Extract the [X, Y] coordinate from the center of the cell holding the provided text.  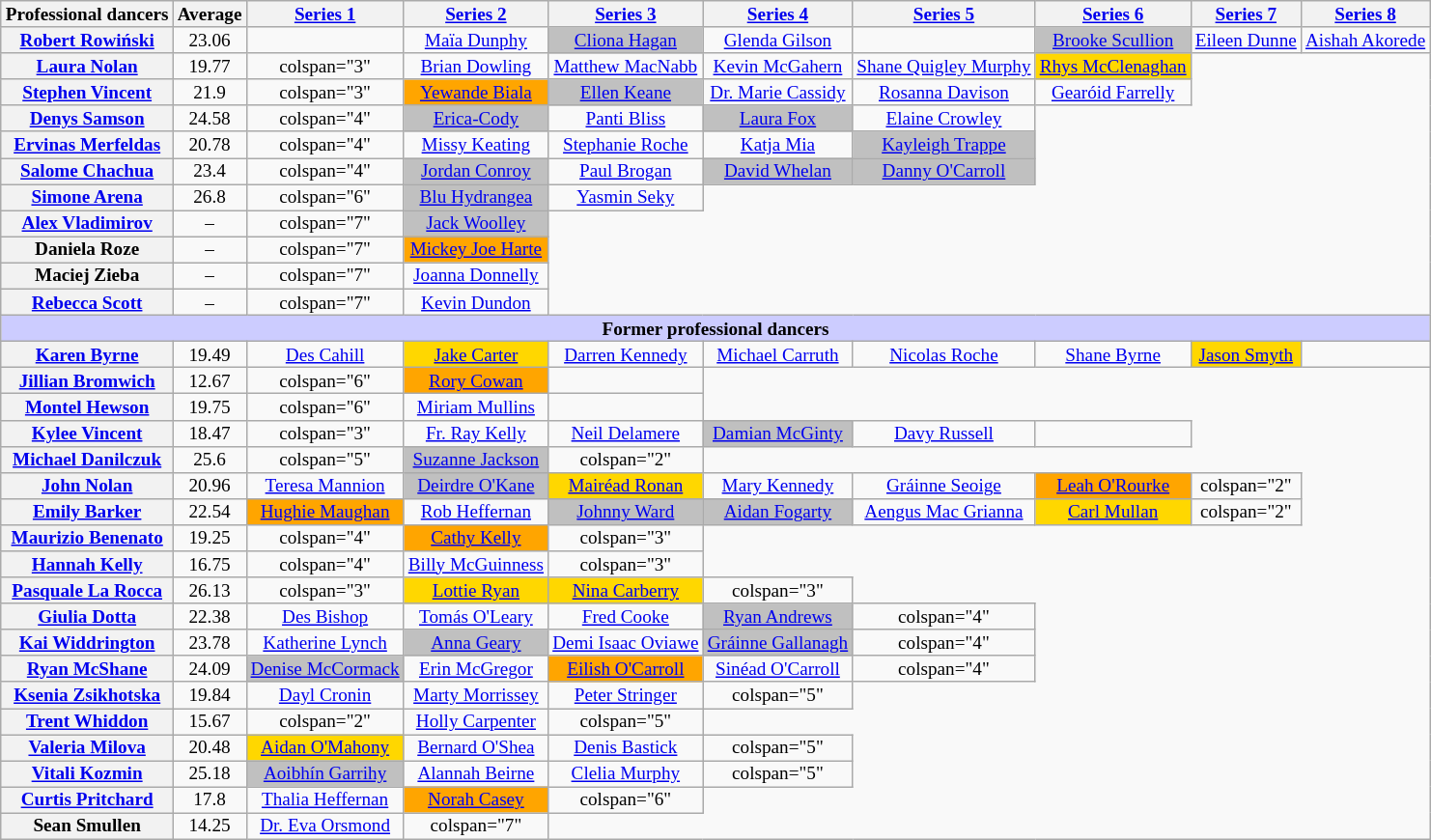
20.48 [210, 747]
Katherine Lynch [324, 643]
Dr. Marie Cassidy [778, 93]
Kayleigh Trappe [944, 145]
Jason Smyth [1246, 355]
Anna Geary [475, 643]
Rory Cowan [475, 380]
Simone Arena [87, 197]
20.96 [210, 485]
18.47 [210, 433]
24.58 [210, 118]
17.8 [210, 799]
Katja Mia [778, 145]
Series 2 [475, 14]
19.75 [210, 407]
Maciej Zieba [87, 276]
25.18 [210, 774]
Gráinne Seoige [944, 485]
Carl Mullan [1112, 512]
24.09 [210, 668]
Sean Smullen [87, 826]
Denis Bastick [626, 747]
Hannah Kelly [87, 564]
Eileen Dunne [1246, 41]
Davy Russell [944, 433]
Jillian Bromwich [87, 380]
Series 5 [944, 14]
Darren Kennedy [626, 355]
Demi Isaac Oviawe [626, 643]
Danny O'Carroll [944, 172]
Michael Carruth [778, 355]
Professional dancers [87, 14]
Shane Quigley Murphy [944, 66]
Brooke Scullion [1112, 41]
12.67 [210, 380]
Mary Kennedy [778, 485]
23.78 [210, 643]
Average [210, 14]
Sinéad O'Carroll [778, 668]
David Whelan [778, 172]
Montel Hewson [87, 407]
Teresa Mannion [324, 485]
Erin McGregor [475, 668]
14.25 [210, 826]
Giulia Dotta [87, 616]
Maïa Dunphy [475, 41]
Joanna Donnelly [475, 276]
Aoibhín Garrihy [324, 774]
John Nolan [87, 485]
Cliona Hagan [626, 41]
Glenda Gilson [778, 41]
Valeria Milova [87, 747]
Nina Carberry [626, 591]
Paul Brogan [626, 172]
Kevin McGahern [778, 66]
Des Bishop [324, 616]
Panti Bliss [626, 118]
Hughie Maughan [324, 512]
Brian Dowling [475, 66]
Bernard O'Shea [475, 747]
23.06 [210, 41]
Rhys McClenaghan [1112, 66]
Billy McGuinness [475, 564]
25.6 [210, 460]
22.38 [210, 616]
Rebecca Scott [87, 301]
Laura Nolan [87, 66]
Ryan McShane [87, 668]
Aishah Akorede [1365, 41]
Kai Widdrington [87, 643]
16.75 [210, 564]
Pasquale La Rocca [87, 591]
22.54 [210, 512]
Series 3 [626, 14]
Suzanne Jackson [475, 460]
Neil Delamere [626, 433]
Kevin Dundon [475, 301]
Stephanie Roche [626, 145]
Gearóid Farrelly [1112, 93]
Jake Carter [475, 355]
Aidan O'Mahony [324, 747]
19.84 [210, 695]
Series 7 [1246, 14]
Emily Barker [87, 512]
Fr. Ray Kelly [475, 433]
26.8 [210, 197]
Holly Carpenter [475, 722]
Denise McCormack [324, 668]
Damian McGinty [778, 433]
19.49 [210, 355]
Deirdre O'Kane [475, 485]
Thalia Heffernan [324, 799]
Yasmin Seky [626, 197]
23.4 [210, 172]
Karen Byrne [87, 355]
Ervinas Merfeldas [87, 145]
Leah O'Rourke [1112, 485]
Series 1 [324, 14]
Aengus Mac Grianna [944, 512]
Trent Whiddon [87, 722]
Mickey Joe Harte [475, 249]
Peter Stringer [626, 695]
Aidan Fogarty [778, 512]
Vitali Kozmin [87, 774]
Alannah Beirne [475, 774]
Curtis Pritchard [87, 799]
Ellen Keane [626, 93]
Rob Heffernan [475, 512]
Alex Vladimirov [87, 224]
Ryan Andrews [778, 616]
Yewande Biala [475, 93]
20.78 [210, 145]
Clelia Murphy [626, 774]
Tomás O'Leary [475, 616]
Missy Keating [475, 145]
Matthew MacNabb [626, 66]
Jordan Conroy [475, 172]
Series 4 [778, 14]
Elaine Crowley [944, 118]
Daniela Roze [87, 249]
Series 8 [1365, 14]
Michael Danilczuk [87, 460]
15.67 [210, 722]
Marty Morrissey [475, 695]
Maurizio Benenato [87, 539]
21.9 [210, 93]
Cathy Kelly [475, 539]
26.13 [210, 591]
Dayl Cronin [324, 695]
Dr. Eva Orsmond [324, 826]
Jack Woolley [475, 224]
Gráinne Gallanagh [778, 643]
Stephen Vincent [87, 93]
Laura Fox [778, 118]
Eilish O'Carroll [626, 668]
Des Cahill [324, 355]
Series 6 [1112, 14]
Fred Cooke [626, 616]
Miriam Mullins [475, 407]
Norah Casey [475, 799]
Kylee Vincent [87, 433]
Erica-Cody [475, 118]
Blu Hydrangea [475, 197]
19.25 [210, 539]
Denys Samson [87, 118]
Shane Byrne [1112, 355]
Salome Chachua [87, 172]
Nicolas Roche [944, 355]
Ksenia Zsikhotska [87, 695]
Robert Rowiński [87, 41]
Johnny Ward [626, 512]
19.77 [210, 66]
Rosanna Davison [944, 93]
Mairéad Ronan [626, 485]
Lottie Ryan [475, 591]
Former professional dancers [715, 328]
